Determine the (X, Y) coordinate at the center of the cell enclosing the given text.  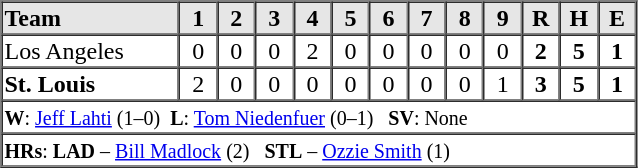
Team (91, 18)
W: Jeff Lahti (1–0) L: Tom Niedenfuer (0–1) SV: None (319, 116)
7 (427, 18)
6 (388, 18)
H (579, 18)
9 (503, 18)
HRs: LAD – Bill Madlock (2) STL – Ozzie Smith (1) (319, 150)
4 (312, 18)
Los Angeles (91, 50)
8 (465, 18)
E (617, 18)
St. Louis (91, 84)
R (541, 18)
